Determine the [X, Y] coordinate at the center of the cell enclosing the given text.  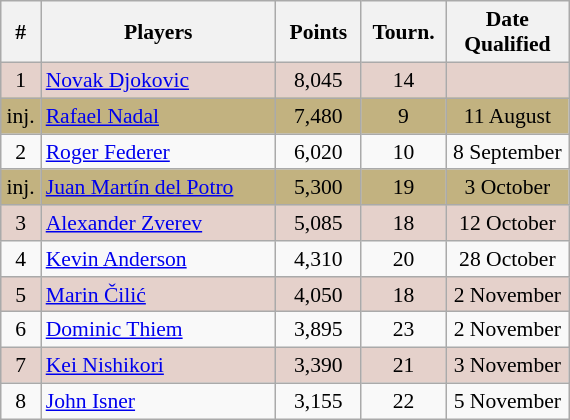
3 [21, 223]
5,085 [318, 223]
8 [21, 401]
Rafael Nadal [158, 116]
14 [404, 80]
7,480 [318, 116]
4,310 [318, 259]
Juan Martín del Potro [158, 187]
1 [21, 80]
3,895 [318, 330]
Kei Nishikori [158, 365]
Points [318, 32]
Tourn. [404, 32]
4,050 [318, 294]
19 [404, 187]
21 [404, 365]
Date Qualified [508, 32]
3 October [508, 187]
Marin Čilić [158, 294]
11 August [508, 116]
8,045 [318, 80]
3,390 [318, 365]
6,020 [318, 152]
4 [21, 259]
John Isner [158, 401]
7 [21, 365]
28 October [508, 259]
Novak Djokovic [158, 80]
Dominic Thiem [158, 330]
Roger Federer [158, 152]
3 November [508, 365]
Kevin Anderson [158, 259]
# [21, 32]
Players [158, 32]
22 [404, 401]
5,300 [318, 187]
2 [21, 152]
5 November [508, 401]
Alexander Zverev [158, 223]
9 [404, 116]
8 September [508, 152]
10 [404, 152]
5 [21, 294]
3,155 [318, 401]
20 [404, 259]
12 October [508, 223]
23 [404, 330]
6 [21, 330]
